Detect which cell encompasses the target text, then output its (x, y) center coordinate. 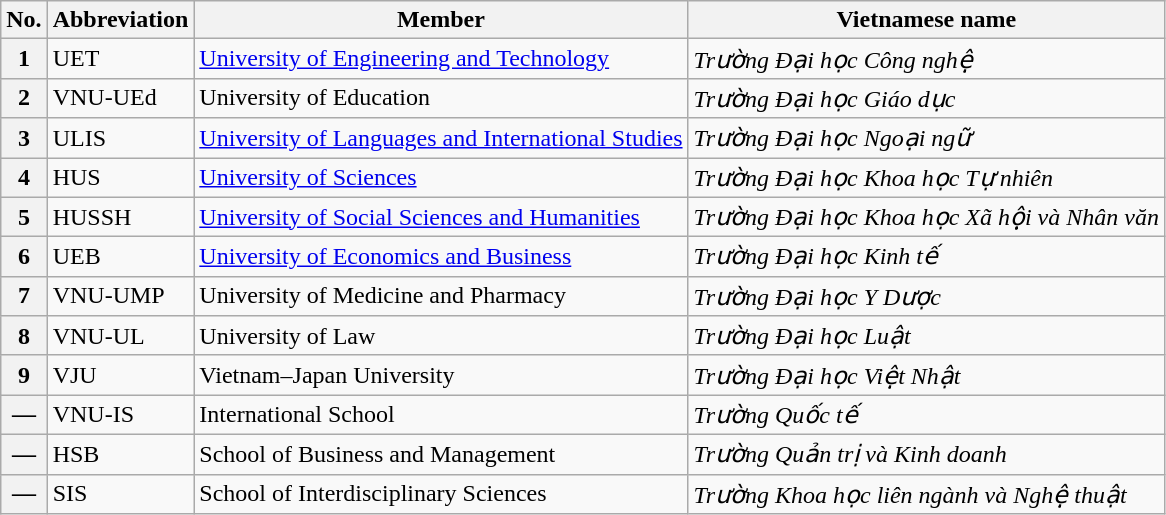
Trường Đại học Giáo dục (926, 98)
University of Economics and Business (441, 257)
HUS (120, 178)
University of Sciences (441, 178)
Vietnamese name (926, 20)
UEB (120, 257)
SIS (120, 494)
Trường Đại học Ngoại ngữ (926, 138)
VJU (120, 375)
6 (24, 257)
Trường Quốc tế (926, 415)
University of Law (441, 336)
4 (24, 178)
VNU-UEd (120, 98)
University of Education (441, 98)
Vietnam–Japan University (441, 375)
5 (24, 217)
University of Social Sciences and Humanities (441, 217)
HUSSH (120, 217)
International School (441, 415)
Trường Đại học Kinh tế (926, 257)
VNU-UL (120, 336)
7 (24, 296)
3 (24, 138)
School of Interdisciplinary Sciences (441, 494)
University of Languages and International Studies (441, 138)
No. (24, 20)
2 (24, 98)
Trường Đại học Y Dược (926, 296)
VNU-UMP (120, 296)
ULIS (120, 138)
Member (441, 20)
9 (24, 375)
Trường Đại học Khoa học Tự nhiên (926, 178)
Trường Quản trị và Kinh doanh (926, 454)
UET (120, 59)
Trường Đại học Công nghệ (926, 59)
HSB (120, 454)
1 (24, 59)
University of Medicine and Pharmacy (441, 296)
Trường Đại học Khoa học Xã hội và Nhân văn (926, 217)
8 (24, 336)
School of Business and Management (441, 454)
University of Engineering and Technology (441, 59)
Abbreviation (120, 20)
Trường Đại học Luật (926, 336)
Trường Khoa học liên ngành và Nghệ thuật (926, 494)
VNU-IS (120, 415)
Trường Đại học Việt Nhật (926, 375)
